Return the [X, Y] coordinate for the center point of the cell that contains the specified text.  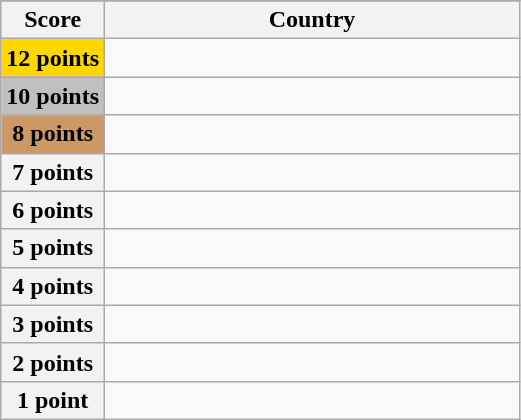
8 points [53, 134]
12 points [53, 58]
1 point [53, 400]
2 points [53, 362]
Score [53, 20]
5 points [53, 248]
7 points [53, 172]
6 points [53, 210]
10 points [53, 96]
4 points [53, 286]
Country [312, 20]
3 points [53, 324]
